From the cell containing the given text, extract its center point as [x, y] coordinate. 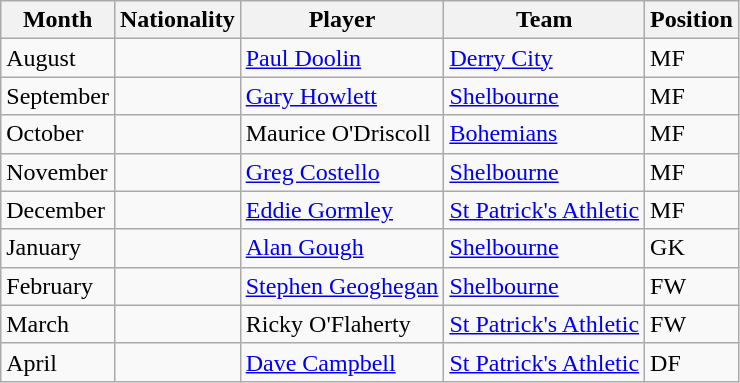
Ricky O'Flaherty [342, 324]
December [58, 210]
Paul Doolin [342, 58]
March [58, 324]
October [58, 134]
Position [692, 20]
Alan Gough [342, 248]
Maurice O'Driscoll [342, 134]
January [58, 248]
GK [692, 248]
Player [342, 20]
Eddie Gormley [342, 210]
Team [544, 20]
Greg Costello [342, 172]
Month [58, 20]
Gary Howlett [342, 96]
Dave Campbell [342, 362]
Bohemians [544, 134]
November [58, 172]
Nationality [177, 20]
February [58, 286]
April [58, 362]
Stephen Geoghegan [342, 286]
September [58, 96]
DF [692, 362]
Derry City [544, 58]
August [58, 58]
